Output the [X, Y] coordinate of the center of the cell containing the given text.  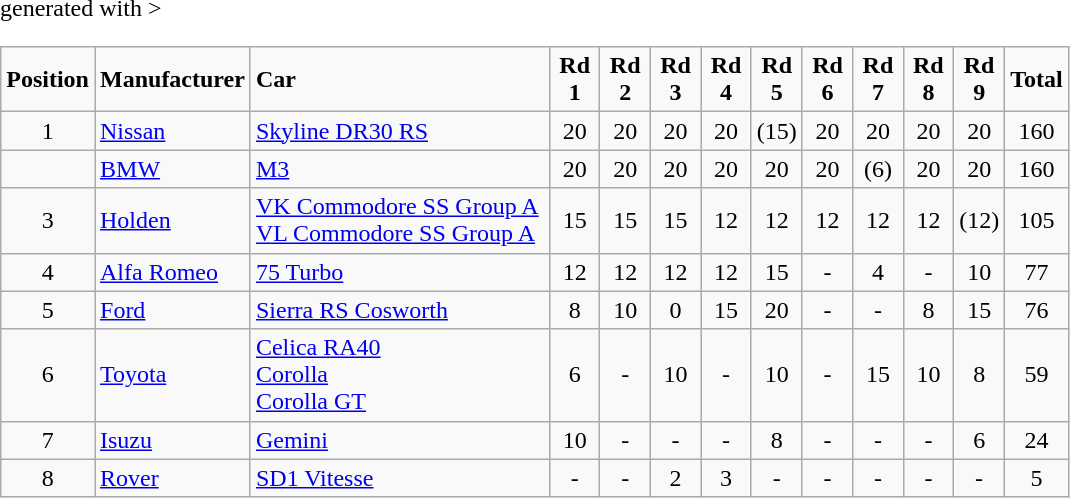
Rd 4 [726, 80]
Manufacturer [172, 80]
(12) [980, 220]
Nissan [172, 131]
(15) [776, 131]
Rd 9 [980, 80]
1 [48, 131]
Total [1037, 80]
77 [1037, 272]
Rover [172, 478]
VK Commodore SS Group A VL Commodore SS Group A [400, 220]
59 [1037, 375]
Rd 6 [827, 80]
Position [48, 80]
75 Turbo [400, 272]
105 [1037, 220]
Toyota [172, 375]
Rd 2 [625, 80]
Celica RA40 Corolla Corolla GT [400, 375]
24 [1037, 440]
Skyline DR30 RS [400, 131]
Rd 3 [675, 80]
Gemini [400, 440]
7 [48, 440]
Isuzu [172, 440]
SD1 Vitesse [400, 478]
Ford [172, 310]
2 [675, 478]
Rd 5 [776, 80]
Alfa Romeo [172, 272]
BMW [172, 169]
(6) [878, 169]
Rd 1 [574, 80]
Rd 8 [928, 80]
M3 [400, 169]
Rd 7 [878, 80]
Holden [172, 220]
Car [400, 80]
76 [1037, 310]
Sierra RS Cosworth [400, 310]
0 [675, 310]
